Locate the cell with the specified text and output its [X, Y] center coordinate. 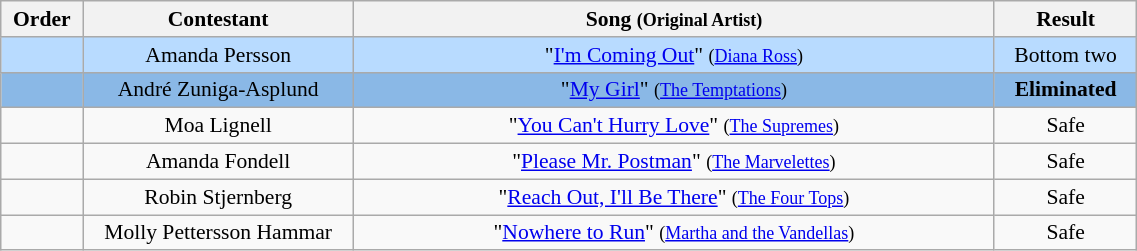
Song (Original Artist) [674, 19]
Eliminated [1065, 90]
Order [42, 19]
Amanda Persson [218, 55]
"Nowhere to Run" (Martha and the Vandellas) [674, 233]
André Zuniga-Asplund [218, 90]
"Please Mr. Postman" (The Marvelettes) [674, 162]
Amanda Fondell [218, 162]
"You Can't Hurry Love" (The Supremes) [674, 126]
Robin Stjernberg [218, 197]
Contestant [218, 19]
Bottom two [1065, 55]
"I'm Coming Out" (Diana Ross) [674, 55]
Molly Pettersson Hammar [218, 233]
Moa Lignell [218, 126]
"Reach Out, I'll Be There" (The Four Tops) [674, 197]
"My Girl" (The Temptations) [674, 90]
Result [1065, 19]
